Find where the given text appears and provide that cell's center as [x, y] coordinate. 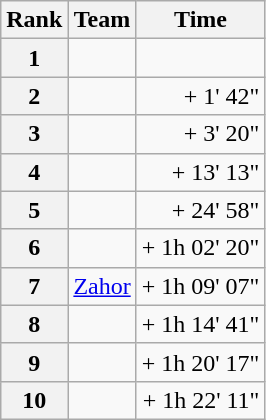
1 [34, 58]
Zahor [102, 286]
2 [34, 96]
10 [34, 400]
9 [34, 362]
+ 13' 13" [200, 172]
Time [200, 20]
Team [102, 20]
+ 1h 14' 41" [200, 324]
+ 1h 22' 11" [200, 400]
6 [34, 248]
7 [34, 286]
+ 1h 02' 20" [200, 248]
+ 1h 20' 17" [200, 362]
8 [34, 324]
3 [34, 134]
Rank [34, 20]
+ 1' 42" [200, 96]
+ 24' 58" [200, 210]
+ 3' 20" [200, 134]
+ 1h 09' 07" [200, 286]
4 [34, 172]
5 [34, 210]
